Return the (X, Y) coordinate for the center point of the cell that contains the specified text.  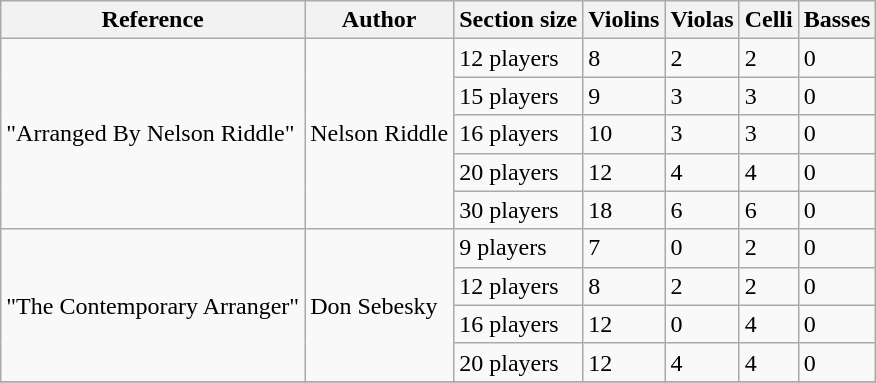
Violas (702, 20)
30 players (518, 210)
10 (624, 134)
18 (624, 210)
9 players (518, 248)
7 (624, 248)
Reference (153, 20)
15 players (518, 96)
"The Contemporary Arranger" (153, 305)
Section size (518, 20)
Author (380, 20)
Basses (837, 20)
Violins (624, 20)
Celli (768, 20)
"Arranged By Nelson Riddle" (153, 134)
Don Sebesky (380, 305)
Nelson Riddle (380, 134)
9 (624, 96)
